Extract the [x, y] coordinate from the center of the cell holding the provided text.  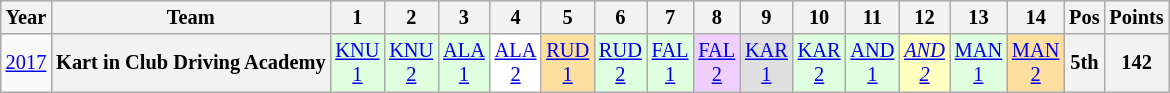
4 [516, 17]
KNU2 [411, 63]
Pos [1084, 17]
11 [872, 17]
9 [766, 17]
1 [357, 17]
AND1 [872, 63]
7 [670, 17]
Year [26, 17]
2017 [26, 63]
8 [716, 17]
KNU1 [357, 63]
Kart in Club Driving Academy [190, 63]
12 [924, 17]
MAN2 [1036, 63]
5 [568, 17]
6 [620, 17]
ALA1 [464, 63]
MAN1 [978, 63]
10 [820, 17]
14 [1036, 17]
ALA2 [516, 63]
AND2 [924, 63]
RUD1 [568, 63]
RUD2 [620, 63]
13 [978, 17]
2 [411, 17]
FAL2 [716, 63]
FAL1 [670, 63]
KAR1 [766, 63]
3 [464, 17]
142 [1137, 63]
Team [190, 17]
KAR2 [820, 63]
Points [1137, 17]
5th [1084, 63]
